Scan for the cell matching the given text and deliver its [x, y] coordinate at center. 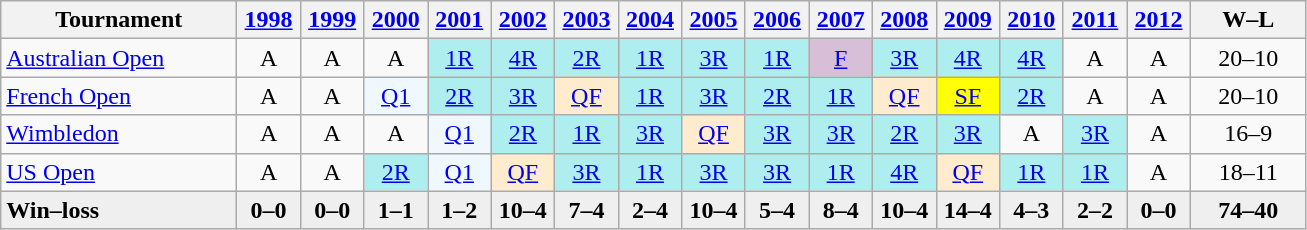
4–3 [1032, 210]
74–40 [1248, 210]
SF [968, 96]
2003 [587, 20]
14–4 [968, 210]
French Open [119, 96]
1999 [332, 20]
2007 [841, 20]
1–1 [396, 210]
2012 [1159, 20]
18–11 [1248, 172]
Tournament [119, 20]
Wimbledon [119, 134]
2006 [777, 20]
2011 [1095, 20]
8–4 [841, 210]
1–2 [460, 210]
16–9 [1248, 134]
2008 [904, 20]
F [841, 58]
2010 [1032, 20]
5–4 [777, 210]
2000 [396, 20]
7–4 [587, 210]
1998 [269, 20]
2–2 [1095, 210]
US Open [119, 172]
W–L [1248, 20]
2002 [523, 20]
2009 [968, 20]
2005 [714, 20]
2–4 [650, 210]
2004 [650, 20]
2001 [460, 20]
Australian Open [119, 58]
Win–loss [119, 210]
